Scan for the cell matching the given text and deliver its [x, y] coordinate at center. 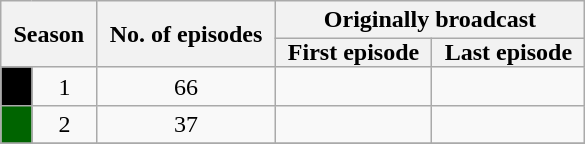
66 [186, 86]
Last episode [508, 53]
Season [49, 34]
2 [64, 124]
No. of episodes [186, 34]
Originally broadcast [430, 20]
37 [186, 124]
1 [64, 86]
First episode [354, 53]
